Find where the given text appears and provide that cell's center as (X, Y) coordinate. 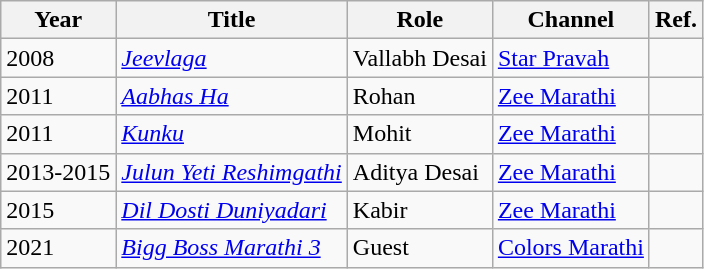
2015 (58, 210)
Bigg Boss Marathi 3 (232, 248)
Year (58, 20)
Guest (420, 248)
2008 (58, 58)
Jeevlaga (232, 58)
Title (232, 20)
2013-2015 (58, 172)
Channel (570, 20)
Aabhas Ha (232, 96)
Aditya Desai (420, 172)
Julun Yeti Reshimgathi (232, 172)
Rohan (420, 96)
Colors Marathi (570, 248)
Mohit (420, 134)
Kabir (420, 210)
2021 (58, 248)
Dil Dosti Duniyadari (232, 210)
Vallabh Desai (420, 58)
Role (420, 20)
Kunku (232, 134)
Star Pravah (570, 58)
Ref. (676, 20)
